Output the [X, Y] coordinate of the center of the cell containing the given text.  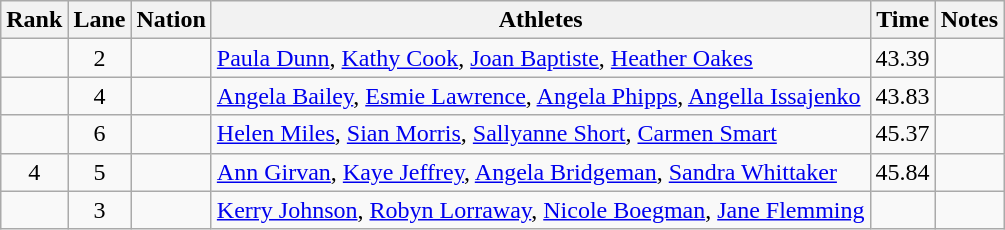
Nation [171, 20]
Paula Dunn, Kathy Cook, Joan Baptiste, Heather Oakes [540, 58]
43.39 [902, 58]
45.84 [902, 172]
Lane [100, 20]
45.37 [902, 134]
Athletes [540, 20]
Notes [969, 20]
6 [100, 134]
3 [100, 210]
Rank [34, 20]
Angela Bailey, Esmie Lawrence, Angela Phipps, Angella Issajenko [540, 96]
Time [902, 20]
Ann Girvan, Kaye Jeffrey, Angela Bridgeman, Sandra Whittaker [540, 172]
43.83 [902, 96]
Kerry Johnson, Robyn Lorraway, Nicole Boegman, Jane Flemming [540, 210]
Helen Miles, Sian Morris, Sallyanne Short, Carmen Smart [540, 134]
2 [100, 58]
5 [100, 172]
